Determine the (x, y) coordinate at the center of the cell enclosing the given text.  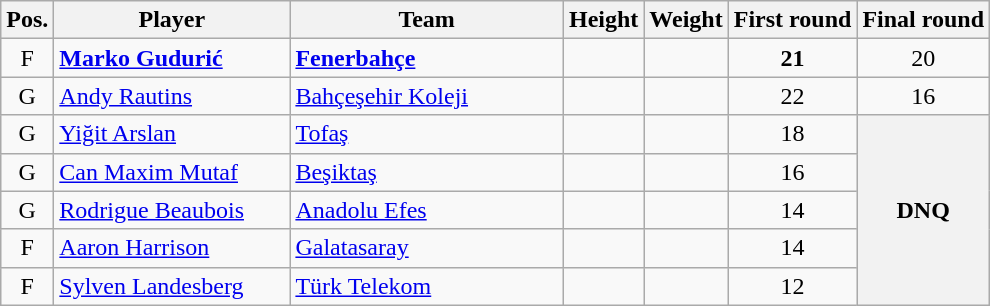
Can Maxim Mutaf (172, 172)
Tofaş (427, 134)
Weight (686, 20)
Aaron Harrison (172, 248)
Beşiktaş (427, 172)
Yiğit Arslan (172, 134)
Galatasaray (427, 248)
18 (792, 134)
20 (924, 58)
Player (172, 20)
Pos. (28, 20)
Anadolu Efes (427, 210)
Bahçeşehir Koleji (427, 96)
Rodrigue Beaubois (172, 210)
Height (603, 20)
Andy Rautins (172, 96)
Sylven Landesberg (172, 286)
Marko Gudurić (172, 58)
Türk Telekom (427, 286)
First round (792, 20)
22 (792, 96)
Team (427, 20)
Final round (924, 20)
Fenerbahçe (427, 58)
DNQ (924, 210)
21 (792, 58)
12 (792, 286)
